Detect which cell encompasses the target text, then output its [x, y] center coordinate. 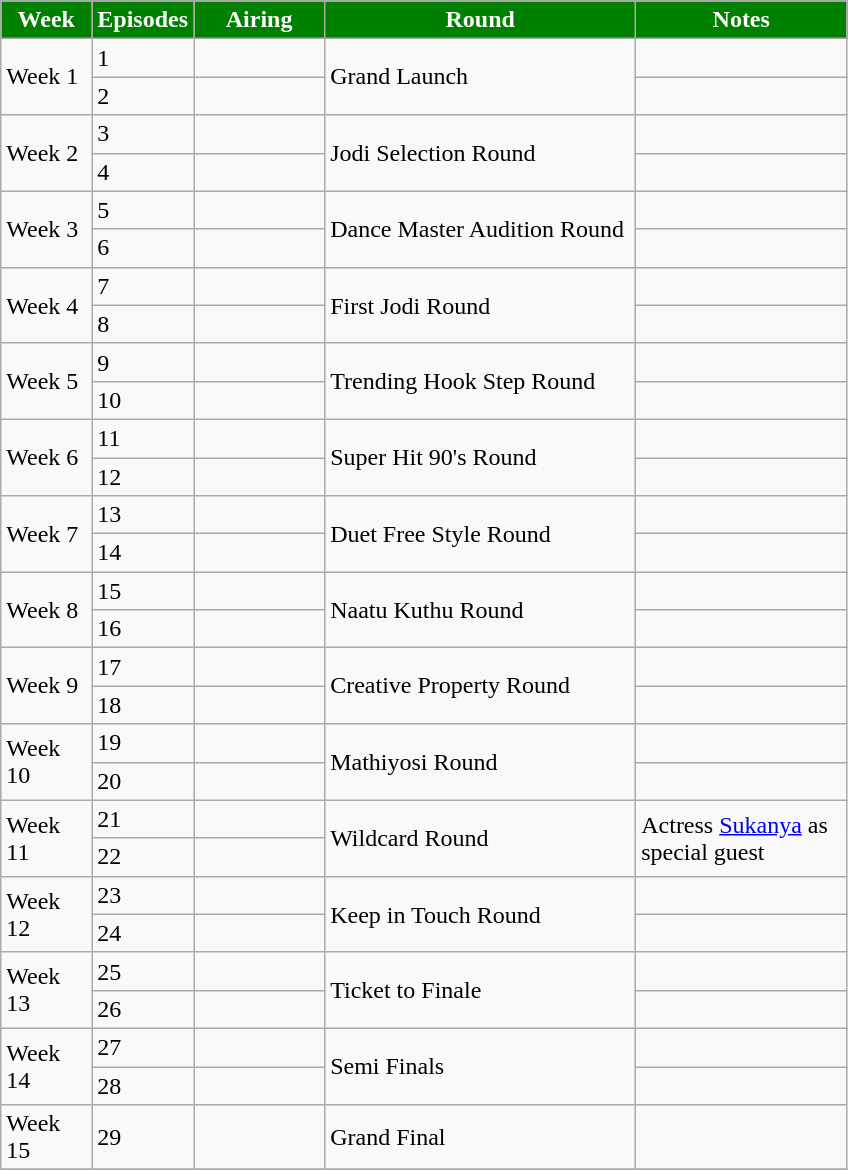
13 [143, 515]
Ticket to Finale [480, 990]
Airing [260, 20]
Creative Property Round [480, 686]
Episodes [143, 20]
Duet Free Style Round [480, 534]
22 [143, 857]
26 [143, 1009]
20 [143, 781]
Trending Hook Step Round [480, 381]
7 [143, 286]
Week 11 [46, 838]
Grand Launch [480, 77]
Round [480, 20]
Week 12 [46, 914]
16 [143, 629]
17 [143, 667]
6 [143, 248]
Week 2 [46, 153]
Week 5 [46, 381]
Actress Sukanya as special guest [742, 838]
Dance Master Audition Round [480, 229]
Week 10 [46, 762]
24 [143, 933]
Super Hit 90's Round [480, 457]
27 [143, 1047]
5 [143, 210]
28 [143, 1085]
Keep in Touch Round [480, 914]
Naatu Kuthu Round [480, 610]
2 [143, 96]
Notes [742, 20]
Week 9 [46, 686]
Week 8 [46, 610]
Wildcard Round [480, 838]
Week 4 [46, 305]
Week 7 [46, 534]
4 [143, 172]
Jodi Selection Round [480, 153]
Week 13 [46, 990]
Mathiyosi Round [480, 762]
8 [143, 324]
3 [143, 134]
Week [46, 20]
Week 1 [46, 77]
25 [143, 971]
First Jodi Round [480, 305]
Week 15 [46, 1138]
15 [143, 591]
Week 14 [46, 1066]
1 [143, 58]
23 [143, 895]
18 [143, 705]
9 [143, 362]
Semi Finals [480, 1066]
Week 3 [46, 229]
Week 6 [46, 457]
14 [143, 553]
Grand Final [480, 1138]
19 [143, 743]
12 [143, 477]
11 [143, 438]
29 [143, 1138]
10 [143, 400]
21 [143, 819]
